From the cell containing the given text, extract its center point as [x, y] coordinate. 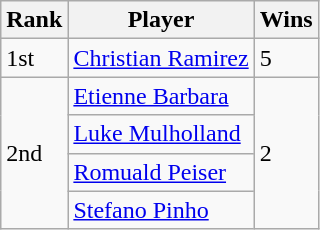
2 [286, 153]
Romuald Peiser [161, 172]
Stefano Pinho [161, 210]
Christian Ramirez [161, 58]
1st [34, 58]
Rank [34, 20]
Luke Mulholland [161, 134]
2nd [34, 153]
Player [161, 20]
Etienne Barbara [161, 96]
5 [286, 58]
Wins [286, 20]
